Find where the given text appears and provide that cell's center as (X, Y) coordinate. 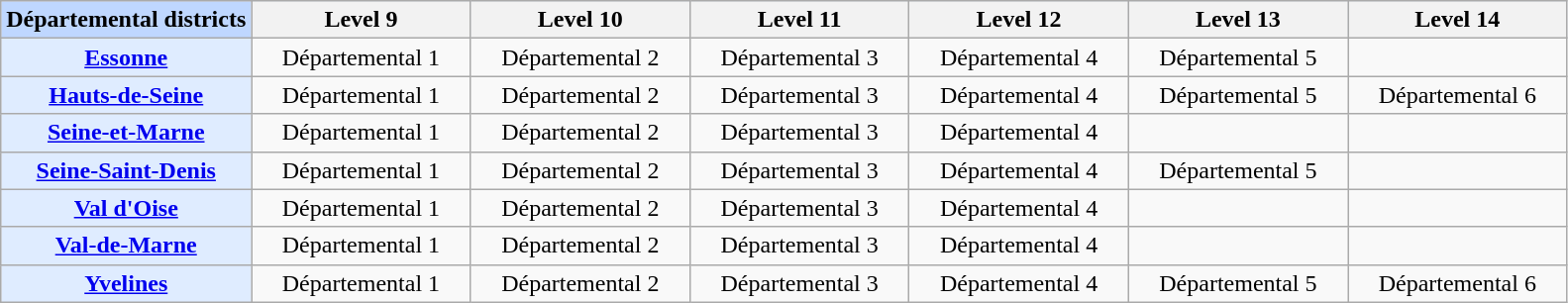
Essonne (127, 57)
Level 11 (798, 20)
Seine-Saint-Denis (127, 170)
Level 14 (1458, 20)
Yvelines (127, 283)
Val-de-Marne (127, 246)
Départemental districts (127, 20)
Val d'Oise (127, 208)
Hauts-de-Seine (127, 95)
Level 13 (1238, 20)
Level 10 (580, 20)
Seine-et-Marne (127, 133)
Level 9 (361, 20)
Level 12 (1018, 20)
